Extract the (x, y) coordinate from the center of the cell holding the provided text.  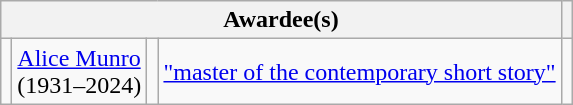
"master of the contemporary short story" (360, 72)
Alice Munro(1931–2024) (80, 72)
Awardee(s) (281, 20)
